Detect which cell encompasses the target text, then output its [x, y] center coordinate. 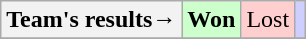
Team's results→ [92, 20]
Won [212, 20]
Lost [268, 20]
